Pinpoint the cell where the given text exists, returning its (x, y) midpoint coordinate. 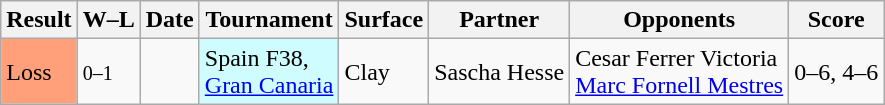
Spain F38,Gran Canaria (269, 72)
Date (170, 20)
0–1 (108, 72)
Surface (384, 20)
Score (836, 20)
Sascha Hesse (500, 72)
Opponents (680, 20)
Clay (384, 72)
Partner (500, 20)
Result (39, 20)
Tournament (269, 20)
W–L (108, 20)
0–6, 4–6 (836, 72)
Loss (39, 72)
Cesar Ferrer Victoria Marc Fornell Mestres (680, 72)
